Return the (x, y) coordinate for the center point of the cell that contains the specified text.  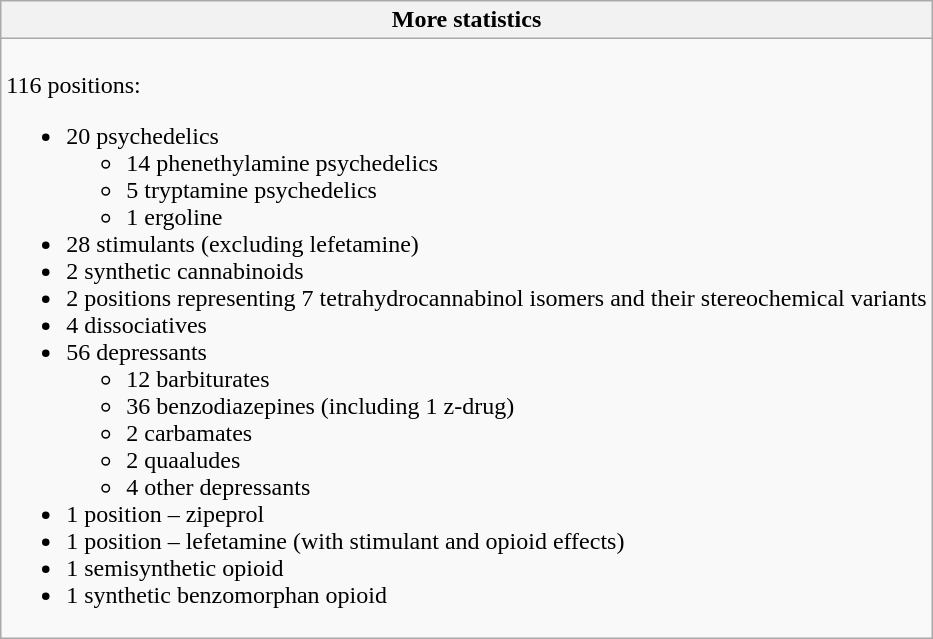
More statistics (466, 20)
